Find where the given text appears and provide that cell's center as (X, Y) coordinate. 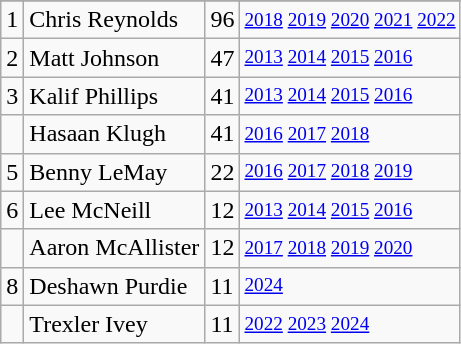
96 (222, 20)
Benny LeMay (114, 172)
22 (222, 172)
Matt Johnson (114, 58)
Deshawn Purdie (114, 286)
3 (12, 96)
2017 2018 2019 2020 (350, 248)
Lee McNeill (114, 210)
Aaron McAllister (114, 248)
Chris Reynolds (114, 20)
1 (12, 20)
2016 2017 2018 (350, 134)
2 (12, 58)
5 (12, 172)
2018 2019 2020 2021 2022 (350, 20)
2022 2023 2024 (350, 324)
2024 (350, 286)
2016 2017 2018 2019 (350, 172)
Kalif Phillips (114, 96)
47 (222, 58)
6 (12, 210)
8 (12, 286)
Trexler Ivey (114, 324)
Hasaan Klugh (114, 134)
